Determine the [X, Y] coordinate at the center of the cell enclosing the given text.  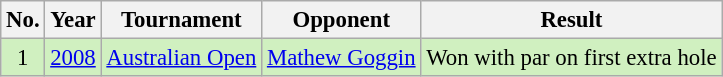
Year [73, 20]
1 [23, 58]
Won with par on first extra hole [572, 58]
2008 [73, 58]
Australian Open [182, 58]
Mathew Goggin [342, 58]
Opponent [342, 20]
No. [23, 20]
Tournament [182, 20]
Result [572, 20]
